Find where the given text appears and provide that cell's center as [x, y] coordinate. 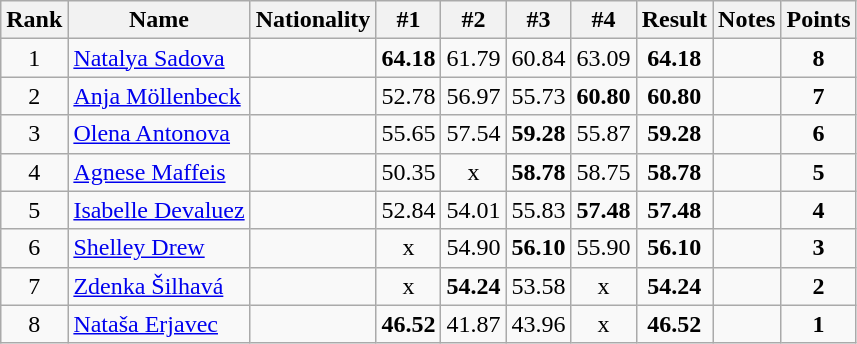
43.96 [538, 324]
55.83 [538, 210]
Nataša Erjavec [159, 324]
53.58 [538, 286]
Nationality [313, 20]
Natalya Sadova [159, 58]
54.90 [474, 248]
63.09 [604, 58]
Points [818, 20]
Anja Möllenbeck [159, 96]
Olena Antonova [159, 134]
Agnese Maffeis [159, 172]
#2 [474, 20]
Rank [34, 20]
52.84 [408, 210]
Shelley Drew [159, 248]
55.65 [408, 134]
61.79 [474, 58]
Notes [747, 20]
57.54 [474, 134]
52.78 [408, 96]
60.84 [538, 58]
55.87 [604, 134]
Zdenka Šilhavá [159, 286]
56.97 [474, 96]
41.87 [474, 324]
55.90 [604, 248]
#4 [604, 20]
50.35 [408, 172]
55.73 [538, 96]
58.75 [604, 172]
54.01 [474, 210]
#3 [538, 20]
Name [159, 20]
#1 [408, 20]
Result [674, 20]
Isabelle Devaluez [159, 210]
